Determine the [X, Y] coordinate at the center of the cell enclosing the given text.  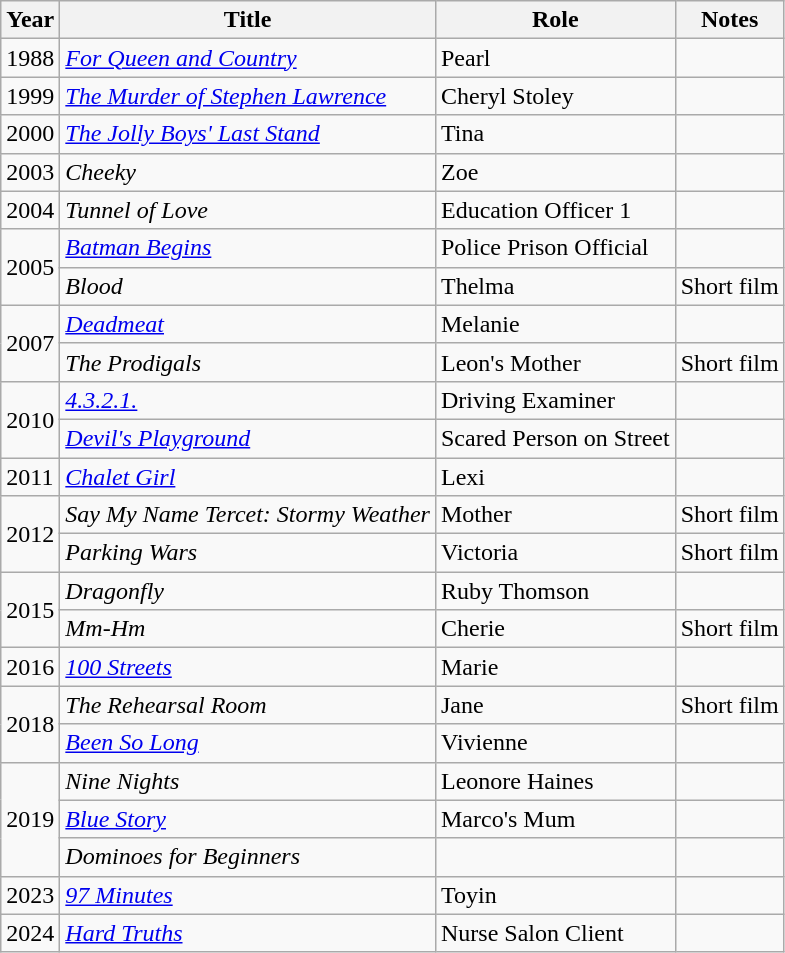
Toyin [555, 895]
Devil's Playground [248, 438]
Driving Examiner [555, 400]
Education Officer 1 [555, 210]
Jane [555, 705]
100 Streets [248, 667]
Vivienne [555, 743]
Marco's Mum [555, 819]
Blood [248, 286]
2015 [30, 610]
2007 [30, 343]
1999 [30, 96]
4.3.2.1. [248, 400]
Blue Story [248, 819]
Notes [730, 20]
Zoe [555, 172]
The Rehearsal Room [248, 705]
The Prodigals [248, 362]
Hard Truths [248, 933]
2016 [30, 667]
Cheeky [248, 172]
Nurse Salon Client [555, 933]
For Queen and Country [248, 58]
Batman Begins [248, 248]
Tina [555, 134]
Mm-Hm [248, 629]
2011 [30, 477]
2023 [30, 895]
Lexi [555, 477]
Title [248, 20]
Been So Long [248, 743]
2019 [30, 819]
Thelma [555, 286]
Year [30, 20]
2004 [30, 210]
Victoria [555, 553]
2018 [30, 724]
1988 [30, 58]
Scared Person on Street [555, 438]
The Jolly Boys' Last Stand [248, 134]
Say My Name Tercet: Stormy Weather [248, 515]
Deadmeat [248, 324]
Marie [555, 667]
2000 [30, 134]
Dominoes for Beginners [248, 857]
Dragonfly [248, 591]
2012 [30, 534]
Cherie [555, 629]
Pearl [555, 58]
97 Minutes [248, 895]
Cheryl Stoley [555, 96]
Mother [555, 515]
Police Prison Official [555, 248]
Melanie [555, 324]
Leonore Haines [555, 781]
2024 [30, 933]
Ruby Thomson [555, 591]
Parking Wars [248, 553]
2005 [30, 267]
Nine Nights [248, 781]
Role [555, 20]
Chalet Girl [248, 477]
Leon's Mother [555, 362]
2010 [30, 419]
2003 [30, 172]
Tunnel of Love [248, 210]
The Murder of Stephen Lawrence [248, 96]
